Search for the cell housing the specified text and yield its [x, y] center coordinate. 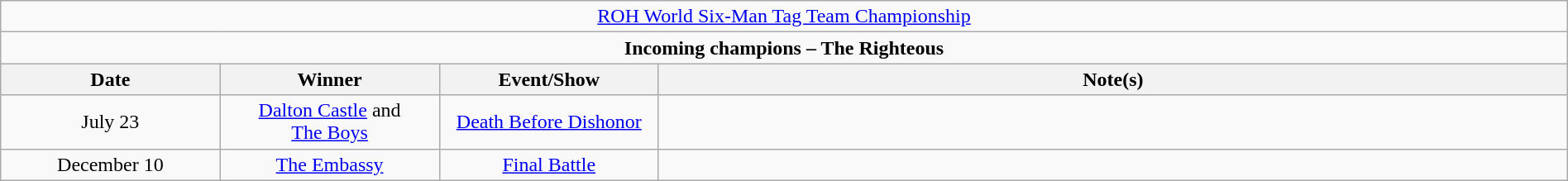
Death Before Dishonor [549, 122]
Dalton Castle and The Boys [329, 122]
Winner [329, 79]
ROH World Six-Man Tag Team Championship [784, 17]
July 23 [111, 122]
The Embassy [329, 164]
Note(s) [1113, 79]
Event/Show [549, 79]
Date [111, 79]
Incoming champions – The Righteous [784, 48]
Final Battle [549, 164]
December 10 [111, 164]
